Extract the [x, y] coordinate from the center of the cell holding the provided text.  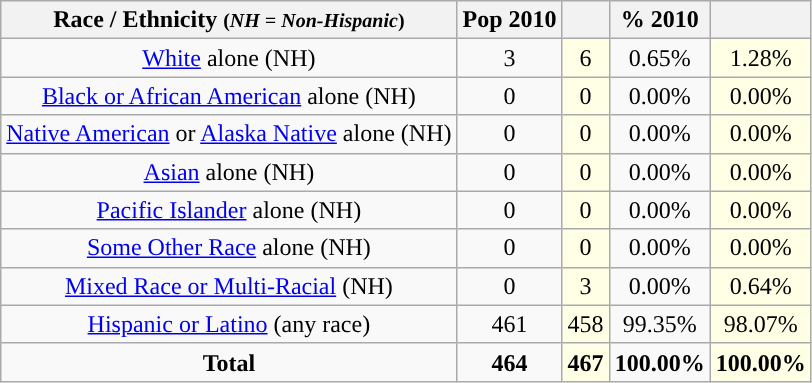
Pop 2010 [510, 20]
458 [586, 324]
1.28% [760, 58]
461 [510, 324]
Asian alone (NH) [229, 172]
Hispanic or Latino (any race) [229, 324]
% 2010 [660, 20]
Pacific Islander alone (NH) [229, 210]
6 [586, 58]
Race / Ethnicity (NH = Non-Hispanic) [229, 20]
99.35% [660, 324]
White alone (NH) [229, 58]
Native American or Alaska Native alone (NH) [229, 134]
0.64% [760, 286]
Mixed Race or Multi-Racial (NH) [229, 286]
0.65% [660, 58]
467 [586, 362]
464 [510, 362]
98.07% [760, 324]
Total [229, 362]
Black or African American alone (NH) [229, 96]
Some Other Race alone (NH) [229, 248]
